Pinpoint the cell where the given text exists, returning its (x, y) midpoint coordinate. 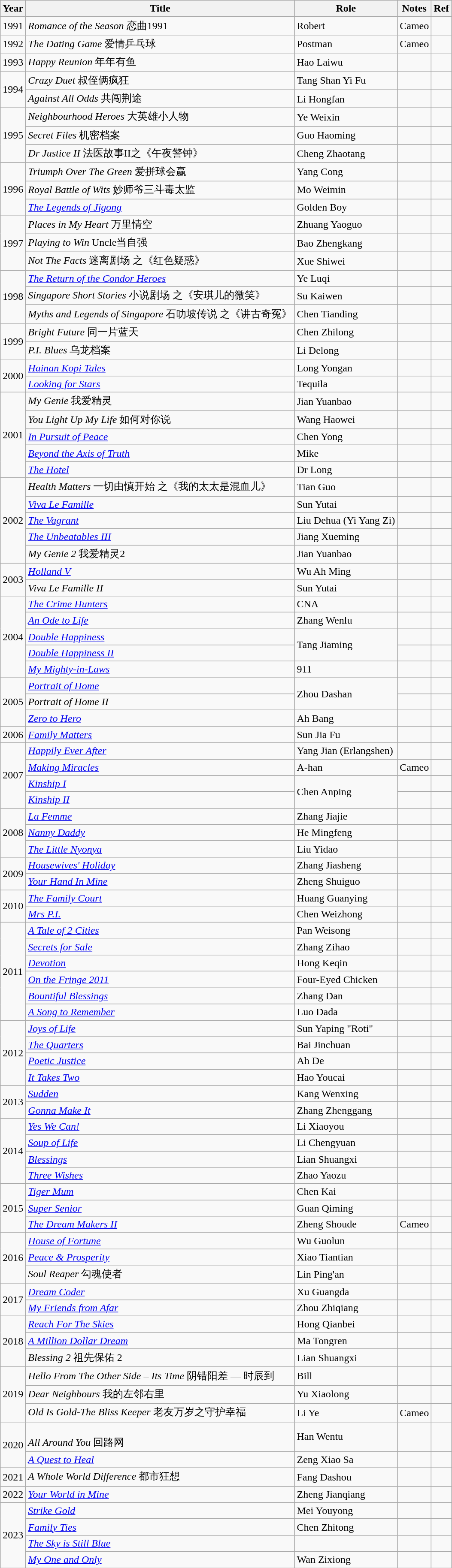
Nanny Daddy (160, 832)
Ah De (346, 1061)
Crazy Duet 叔侄俩疯狂 (160, 81)
Cheng Zhaotang (346, 154)
Housewives' Holiday (160, 865)
Wu Ah Ming (346, 571)
Family Matters (160, 735)
Bright Future 同一片蓝天 (160, 332)
The Dream Makers II (160, 1224)
Fang Dashou (346, 1477)
2012 (13, 1053)
In Pursuit of Peace (160, 437)
Devotion (160, 963)
1993 (13, 63)
Li Hongfan (346, 99)
The Crime Hunters (160, 604)
Kang Wenxing (346, 1094)
Postman (346, 44)
Wang Haowei (346, 419)
Portrait of Home II (160, 702)
House of Fortune (160, 1241)
Zhang Jiasheng (346, 865)
Dr Long (346, 470)
A Quest to Heal (160, 1460)
Old Is Gold-The Bliss Keeper 老友万岁之守护幸福 (160, 1413)
Liu Dehua (Yi Yang Zi) (346, 521)
P.I. Blues 乌龙档案 (160, 351)
Myths and Legends of Singapore 石叻坡传说 之《讲古奇冤》 (160, 314)
1998 (13, 297)
Secret Files 机密档案 (160, 136)
A Tale of 2 Cities (160, 931)
Making Miracles (160, 767)
Peace & Prosperity (160, 1257)
Chen Kai (346, 1192)
1994 (13, 89)
The Hotel (160, 470)
2000 (13, 376)
Title (160, 9)
Soup of Life (160, 1143)
Liu Yidao (346, 849)
Viva Le Famille II (160, 588)
Zhou Dashan (346, 694)
1991 (13, 26)
Ah Bang (346, 718)
Chen Zhilong (346, 332)
1997 (13, 243)
My Genie 2 我爱精灵2 (160, 554)
Zhou Zhiqiang (346, 1308)
Zhang Zhenggang (346, 1110)
Kinship I (160, 784)
Looking for Stars (160, 384)
Zhang Zihao (346, 947)
2006 (13, 735)
Family Ties (160, 1527)
Bao Zhengkang (346, 243)
Places in My Heart 万里情空 (160, 225)
2019 (13, 1394)
Zhang Dan (346, 996)
2014 (13, 1151)
Ma Tongren (346, 1341)
Golden Boy (346, 207)
911 (346, 669)
Jiang Xueming (346, 537)
Bill (346, 1376)
2010 (13, 906)
Joys of Life (160, 1028)
2009 (13, 873)
2020 (13, 1445)
The Family Court (160, 898)
An Ode to Life (160, 620)
Blessing 2 祖先保佑 2 (160, 1358)
Your World in Mine (160, 1494)
A Whole World Difference 都市狂想 (160, 1477)
Singapore Short Stories 小说剧场 之《安琪儿的微笑》 (160, 296)
Tang Jiaming (346, 645)
Hong Qianbei (346, 1324)
Guo Haoming (346, 136)
2018 (13, 1342)
Su Kaiwen (346, 296)
Against All Odds 共闯荆途 (160, 99)
Robert (346, 26)
Kinship II (160, 800)
On the Fringe 2011 (160, 980)
Yes We Can! (160, 1126)
Yang Jian (Erlangshen) (346, 751)
Dr Justice II 法医故事II之《午夜警钟》 (160, 154)
Sun Yaping "Roti" (346, 1028)
Double Happiness II (160, 653)
Dream Coder (160, 1291)
Happy Reunion 年年有鱼 (160, 63)
My Mighty-in-Laws (160, 669)
Triumph Over The Green 爱拼球会赢 (160, 172)
Chen Anping (346, 792)
1995 (13, 136)
1996 (13, 189)
Bountiful Blessings (160, 996)
2008 (13, 832)
Strike Gold (160, 1511)
2007 (13, 775)
Li Ye (346, 1413)
2002 (13, 521)
Xu Guangda (346, 1291)
Zhuang Yaoguo (346, 225)
Huang Guanying (346, 898)
Super Senior (160, 1208)
Your Hand In Mine (160, 881)
Beyond the Axis of Truth (160, 453)
Tiger Mum (160, 1192)
Ye Luqi (346, 278)
Lin Ping'an (346, 1275)
Not The Facts 迷离剧场 之《红色疑惑》 (160, 262)
2022 (13, 1494)
2017 (13, 1300)
2003 (13, 579)
Zhang Jiajie (346, 816)
Zeng Xiao Sa (346, 1460)
Chen Weizhong (346, 914)
Four-Eyed Chicken (346, 980)
Tian Guo (346, 487)
Zhao Yaozu (346, 1176)
The Return of the Condor Heroes (160, 278)
My Genie 我爱精灵 (160, 401)
Bai Jinchuan (346, 1045)
Chen Zhitong (346, 1527)
Health Matters 一切由慎开始 之《我的太太是混血儿》 (160, 487)
Zero to Hero (160, 718)
2021 (13, 1477)
Romance of the Season 恋曲1991 (160, 26)
Zheng Shoude (346, 1224)
Gonna Make It (160, 1110)
The Vagrant (160, 521)
Hao Laiwu (346, 63)
Yang Cong (346, 172)
Double Happiness (160, 637)
La Femme (160, 816)
Viva Le Famille (160, 504)
Dear Neighbours 我的左邻右里 (160, 1395)
Portrait of Home (160, 686)
Long Yongan (346, 368)
A Song to Remember (160, 1012)
Year (13, 9)
Mrs P.I. (160, 914)
Wan Zixiong (346, 1559)
2023 (13, 1535)
2001 (13, 435)
Zheng Jianqiang (346, 1494)
2005 (13, 702)
Yu Xiaolong (346, 1395)
Three Wishes (160, 1176)
Sudden (160, 1094)
Sun Jia Fu (346, 735)
The Legends of Jigong (160, 207)
Tang Shan Yi Fu (346, 81)
Ref (441, 9)
He Mingfeng (346, 832)
Mike (346, 453)
Tequila (346, 384)
Li Xiaoyou (346, 1126)
The Unbeatables III (160, 537)
My Friends from Afar (160, 1308)
Royal Battle of Wits 妙师爷三斗毒太监 (160, 190)
2011 (13, 971)
Role (346, 9)
Xiao Tiantian (346, 1257)
The Little Nyonya (160, 849)
Pan Weisong (346, 931)
Soul Reaper 勾魂使者 (160, 1275)
2015 (13, 1208)
Wu Guolun (346, 1241)
Reach For The Skies (160, 1324)
CNA (346, 604)
A Million Dollar Dream (160, 1341)
The Dating Game 爱情乒乓球 (160, 44)
Hong Keqin (346, 963)
The Quarters (160, 1045)
It Takes Two (160, 1077)
1999 (13, 341)
1992 (13, 44)
Guan Qiming (346, 1208)
Hainan Kopi Tales (160, 368)
Ye Weixin (346, 118)
2013 (13, 1102)
2004 (13, 636)
Mei Youyong (346, 1511)
The Sky is Still Blue (160, 1543)
Playing to Win Uncle当自强 (160, 243)
Han Wentu (346, 1437)
2016 (13, 1258)
Neighbourhood Heroes 大英雄小人物 (160, 118)
Li Delong (346, 351)
Secrets for Sale (160, 947)
Zheng Shuiguo (346, 881)
Hao Youcai (346, 1077)
Chen Tianding (346, 314)
A-han (346, 767)
Xue Shiwei (346, 262)
You Light Up My Life 如何对你说 (160, 419)
Zhang Wenlu (346, 620)
My One and Only (160, 1559)
Holland V (160, 571)
Blessings (160, 1159)
Mo Weimin (346, 190)
All Around You 回路网 (160, 1437)
Hello From The Other Side – Its Time 阴错阳差 — 时辰到 (160, 1376)
Happily Ever After (160, 751)
Chen Yong (346, 437)
Li Chengyuan (346, 1143)
Poetic Justice (160, 1061)
Notes (415, 9)
Luo Dada (346, 1012)
